Pinpoint the cell where the given text exists, returning its (x, y) midpoint coordinate. 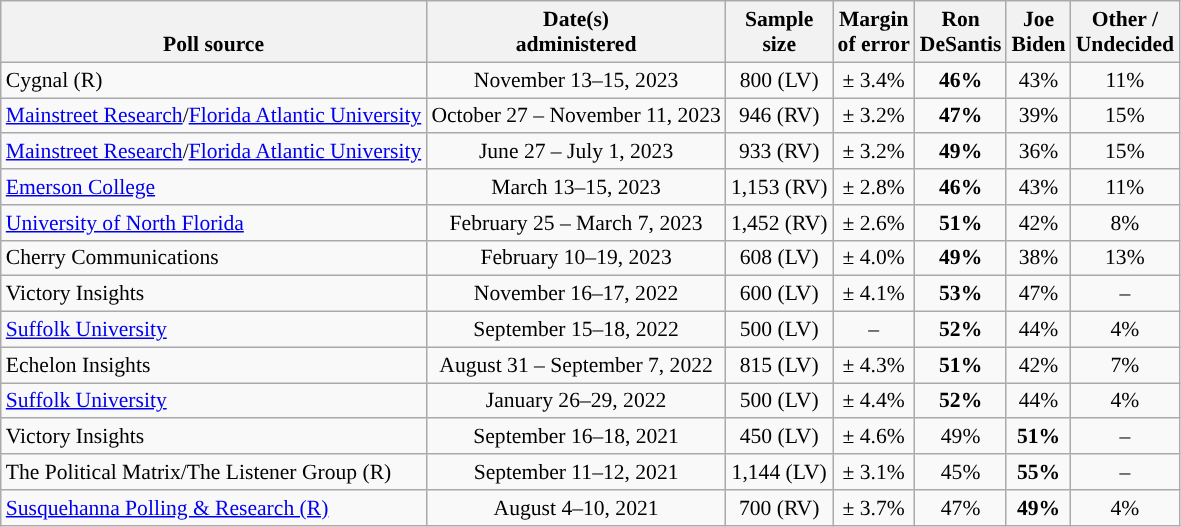
Cherry Communications (214, 258)
8% (1125, 223)
June 27 – July 1, 2023 (576, 152)
The Political Matrix/The Listener Group (R) (214, 472)
November 13–15, 2023 (576, 80)
September 15–18, 2022 (576, 330)
February 25 – March 7, 2023 (576, 223)
± 4.4% (874, 401)
± 3.1% (874, 472)
Cygnal (R) (214, 80)
JoeBiden (1038, 32)
815 (LV) (780, 365)
Echelon Insights (214, 365)
University of North Florida (214, 223)
September 11–12, 2021 (576, 472)
± 2.6% (874, 223)
1,452 (RV) (780, 223)
August 4–10, 2021 (576, 508)
February 10–19, 2023 (576, 258)
September 16–18, 2021 (576, 437)
March 13–15, 2023 (576, 187)
450 (LV) (780, 437)
January 26–29, 2022 (576, 401)
700 (RV) (780, 508)
RonDeSantis (961, 32)
Samplesize (780, 32)
7% (1125, 365)
933 (RV) (780, 152)
45% (961, 472)
± 2.8% (874, 187)
800 (LV) (780, 80)
13% (1125, 258)
53% (961, 294)
608 (LV) (780, 258)
± 4.6% (874, 437)
August 31 – September 7, 2022 (576, 365)
Susquehanna Polling & Research (R) (214, 508)
39% (1038, 116)
Other /Undecided (1125, 32)
Date(s)administered (576, 32)
1,144 (LV) (780, 472)
600 (LV) (780, 294)
Poll source (214, 32)
± 4.3% (874, 365)
1,153 (RV) (780, 187)
55% (1038, 472)
Marginof error (874, 32)
Emerson College (214, 187)
± 4.1% (874, 294)
946 (RV) (780, 116)
± 3.7% (874, 508)
October 27 – November 11, 2023 (576, 116)
38% (1038, 258)
November 16–17, 2022 (576, 294)
36% (1038, 152)
± 3.4% (874, 80)
± 4.0% (874, 258)
